Find where the given text appears and provide that cell's center as [x, y] coordinate. 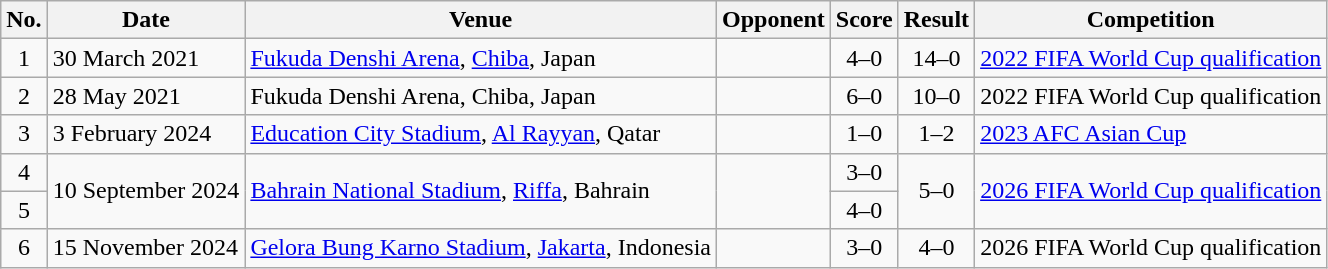
Date [146, 20]
Score [864, 20]
4 [24, 172]
Bahrain National Stadium, Riffa, Bahrain [481, 191]
Education City Stadium, Al Rayyan, Qatar [481, 134]
2023 AFC Asian Cup [1151, 134]
1–2 [936, 134]
1 [24, 58]
2 [24, 96]
14–0 [936, 58]
Competition [1151, 20]
10 September 2024 [146, 191]
Gelora Bung Karno Stadium, Jakarta, Indonesia [481, 248]
Opponent [773, 20]
6 [24, 248]
1–0 [864, 134]
5 [24, 210]
6–0 [864, 96]
Venue [481, 20]
Result [936, 20]
No. [24, 20]
28 May 2021 [146, 96]
3 [24, 134]
30 March 2021 [146, 58]
15 November 2024 [146, 248]
5–0 [936, 191]
10–0 [936, 96]
3 February 2024 [146, 134]
